Provide the (X, Y) coordinate of the cell's center where the given text is located.  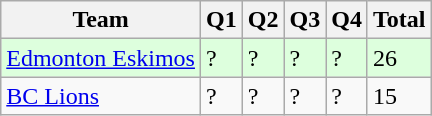
Q3 (305, 20)
Q4 (347, 20)
15 (399, 96)
Team (101, 20)
Q2 (263, 20)
Edmonton Eskimos (101, 58)
Q1 (221, 20)
26 (399, 58)
BC Lions (101, 96)
Total (399, 20)
